Output the (X, Y) coordinate of the center of the cell containing the given text.  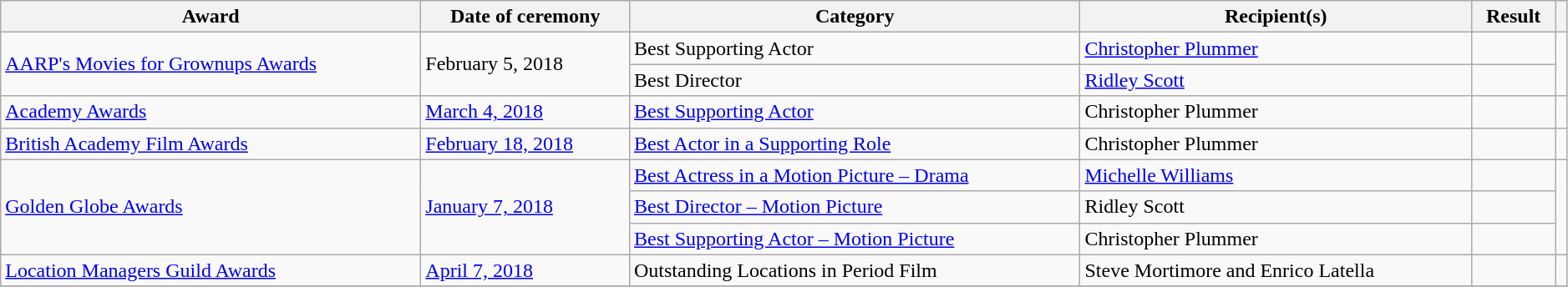
March 4, 2018 (525, 112)
Location Managers Guild Awards (211, 270)
Recipient(s) (1276, 17)
Golden Globe Awards (211, 207)
Result (1514, 17)
British Academy Film Awards (211, 143)
Award (211, 17)
Best Director (854, 80)
Michelle Williams (1276, 175)
Outstanding Locations in Period Film (854, 270)
Category (854, 17)
AARP's Movies for Grownups Awards (211, 64)
Date of ceremony (525, 17)
January 7, 2018 (525, 207)
Best Actress in a Motion Picture – Drama (854, 175)
April 7, 2018 (525, 270)
February 5, 2018 (525, 64)
February 18, 2018 (525, 143)
Best Actor in a Supporting Role (854, 143)
Academy Awards (211, 112)
Best Director – Motion Picture (854, 207)
Best Supporting Actor – Motion Picture (854, 239)
Steve Mortimore and Enrico Latella (1276, 270)
